Locate the cell with the specified text and output its (x, y) center coordinate. 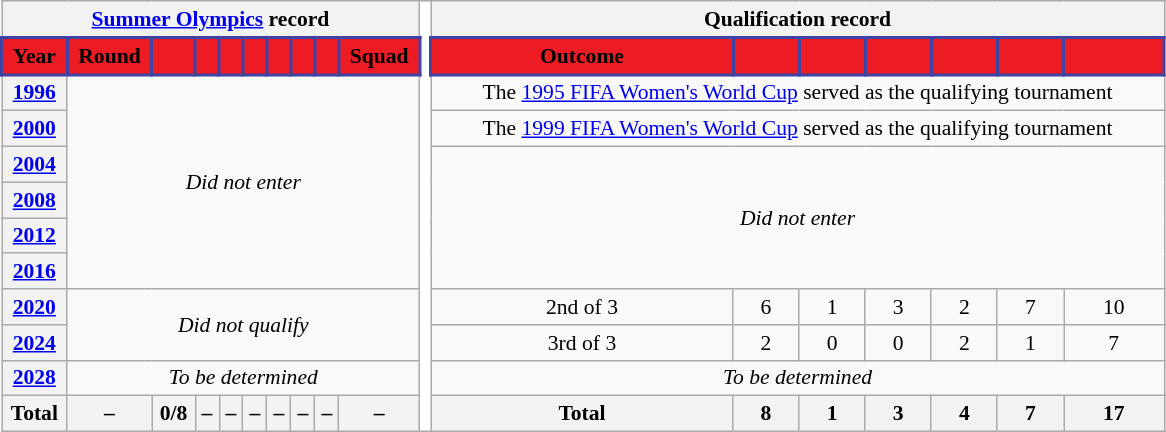
The 1999 FIFA Women's World Cup served as the qualifying tournament (798, 129)
0/8 (174, 414)
2nd of 3 (582, 307)
17 (1114, 414)
2004 (35, 165)
2016 (35, 272)
4 (964, 414)
Squad (380, 56)
Round (110, 56)
Summer Olympics record (211, 19)
1996 (35, 93)
The 1995 FIFA Women's World Cup served as the qualifying tournament (798, 93)
Year (35, 56)
2028 (35, 378)
3rd of 3 (582, 343)
2012 (35, 236)
8 (766, 414)
10 (1114, 307)
6 (766, 307)
Outcome (582, 56)
2020 (35, 307)
Did not qualify (243, 324)
2008 (35, 200)
Qualification record (798, 19)
2024 (35, 343)
2000 (35, 129)
